From the cell containing the given text, extract its center point as [X, Y] coordinate. 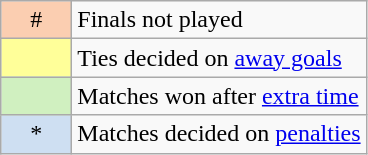
Matches won after extra time [219, 96]
* [36, 134]
Ties decided on away goals [219, 58]
Finals not played [219, 20]
Matches decided on penalties [219, 134]
# [36, 20]
